Scan for the cell matching the given text and deliver its (x, y) coordinate at center. 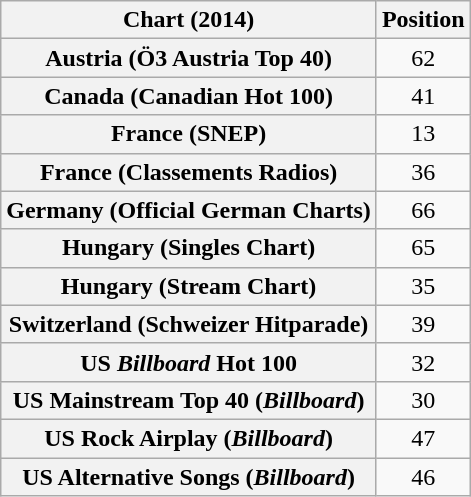
France (Classements Radios) (189, 172)
32 (423, 362)
US Billboard Hot 100 (189, 362)
US Mainstream Top 40 (Billboard) (189, 400)
13 (423, 134)
Position (423, 20)
30 (423, 400)
Switzerland (Schweizer Hitparade) (189, 324)
46 (423, 477)
35 (423, 286)
62 (423, 58)
US Rock Airplay (Billboard) (189, 438)
65 (423, 248)
Chart (2014) (189, 20)
Austria (Ö3 Austria Top 40) (189, 58)
Hungary (Stream Chart) (189, 286)
41 (423, 96)
39 (423, 324)
Germany (Official German Charts) (189, 210)
66 (423, 210)
Hungary (Singles Chart) (189, 248)
36 (423, 172)
France (SNEP) (189, 134)
47 (423, 438)
Canada (Canadian Hot 100) (189, 96)
US Alternative Songs (Billboard) (189, 477)
